For the text-containing cell, return its midpoint in (x, y) coordinate format. 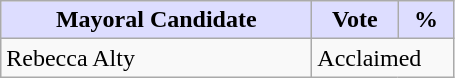
Rebecca Alty (156, 58)
Mayoral Candidate (156, 20)
% (426, 20)
Vote (355, 20)
Acclaimed (383, 58)
